Detect which cell encompasses the target text, then output its [X, Y] center coordinate. 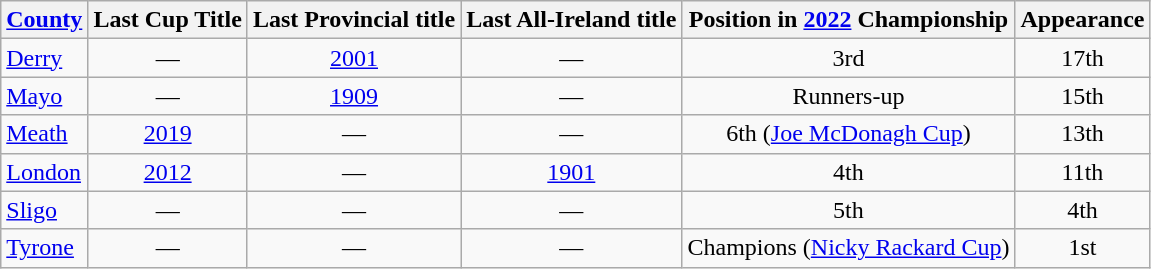
Appearance [1082, 20]
2012 [168, 172]
13th [1082, 134]
11th [1082, 172]
Last All-Ireland title [572, 20]
Meath [44, 134]
Mayo [44, 96]
1901 [572, 172]
Last Cup Title [168, 20]
17th [1082, 58]
Sligo [44, 210]
2019 [168, 134]
1st [1082, 248]
Last Provincial title [354, 20]
3rd [848, 58]
Derry [44, 58]
5th [848, 210]
15th [1082, 96]
County [44, 20]
Tyrone [44, 248]
1909 [354, 96]
Champions (Nicky Rackard Cup) [848, 248]
London [44, 172]
6th (Joe McDonagh Cup) [848, 134]
2001 [354, 58]
Position in 2022 Championship [848, 20]
Runners-up [848, 96]
